Capture the cell that displays the provided text and extract its [x, y] central coordinate. 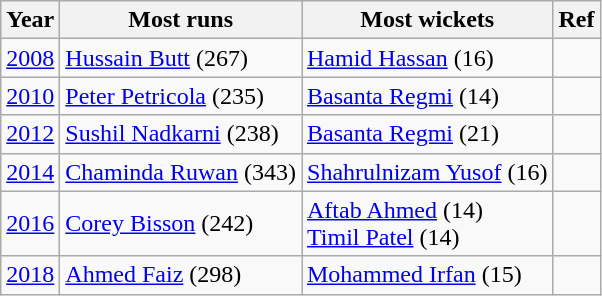
Ahmed Faiz (298) [181, 275]
Mohammed Irfan (15) [428, 275]
2016 [30, 224]
2008 [30, 58]
2010 [30, 96]
2012 [30, 134]
Corey Bisson (242) [181, 224]
Year [30, 20]
Chaminda Ruwan (343) [181, 172]
Hamid Hassan (16) [428, 58]
Ref [576, 20]
Peter Petricola (235) [181, 96]
Sushil Nadkarni (238) [181, 134]
Shahrulnizam Yusof (16) [428, 172]
Hussain Butt (267) [181, 58]
Most wickets [428, 20]
Basanta Regmi (21) [428, 134]
2014 [30, 172]
Aftab Ahmed (14) Timil Patel (14) [428, 224]
Basanta Regmi (14) [428, 96]
Most runs [181, 20]
2018 [30, 275]
